Capture the cell that displays the provided text and extract its [x, y] central coordinate. 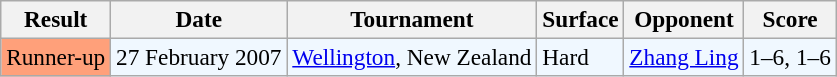
Runner-up [56, 57]
Zhang Ling [684, 57]
1–6, 1–6 [790, 57]
Tournament [412, 19]
Hard [580, 57]
Wellington, New Zealand [412, 57]
Result [56, 19]
Date [199, 19]
Score [790, 19]
27 February 2007 [199, 57]
Opponent [684, 19]
Surface [580, 19]
